For the text-containing cell, return its midpoint in (X, Y) coordinate format. 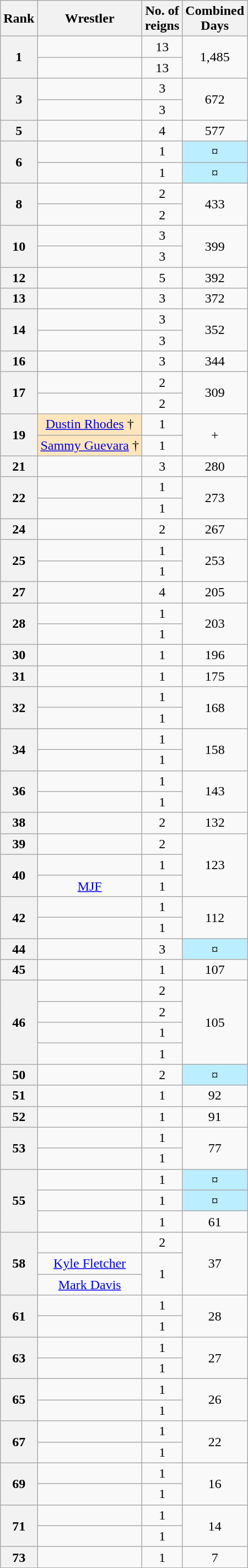
175 (215, 676)
132 (215, 823)
399 (215, 246)
107 (215, 970)
CombinedDays (215, 19)
309 (215, 393)
672 (215, 99)
30 (19, 655)
58 (19, 1263)
65 (19, 1400)
44 (19, 949)
26 (215, 1400)
372 (215, 299)
Sammy Guevara † (90, 445)
38 (19, 823)
45 (19, 970)
77 (215, 1148)
273 (215, 498)
8 (19, 204)
MJF (90, 886)
Dustin Rhodes † (90, 424)
73 (19, 1557)
50 (19, 1075)
39 (19, 844)
7 (215, 1557)
352 (215, 330)
196 (215, 655)
67 (19, 1442)
280 (215, 466)
Mark Davis (90, 1285)
55 (19, 1200)
143 (215, 791)
392 (215, 277)
+ (215, 435)
19 (19, 435)
52 (19, 1117)
158 (215, 750)
21 (19, 466)
31 (19, 676)
63 (19, 1358)
42 (19, 917)
203 (215, 624)
344 (215, 362)
53 (19, 1148)
36 (19, 791)
6 (19, 162)
10 (19, 246)
17 (19, 393)
40 (19, 875)
112 (215, 917)
Wrestler (90, 19)
577 (215, 131)
69 (19, 1484)
91 (215, 1117)
205 (215, 592)
267 (215, 529)
Kyle Fletcher (90, 1263)
168 (215, 708)
51 (19, 1096)
433 (215, 204)
34 (19, 750)
253 (215, 561)
24 (19, 529)
12 (19, 277)
1,485 (215, 57)
71 (19, 1526)
46 (19, 1022)
92 (215, 1096)
123 (215, 865)
32 (19, 708)
Rank (19, 19)
37 (215, 1263)
105 (215, 1022)
No. ofreigns (162, 19)
25 (19, 561)
